Provide the (X, Y) coordinate of the cell's center where the given text is located.  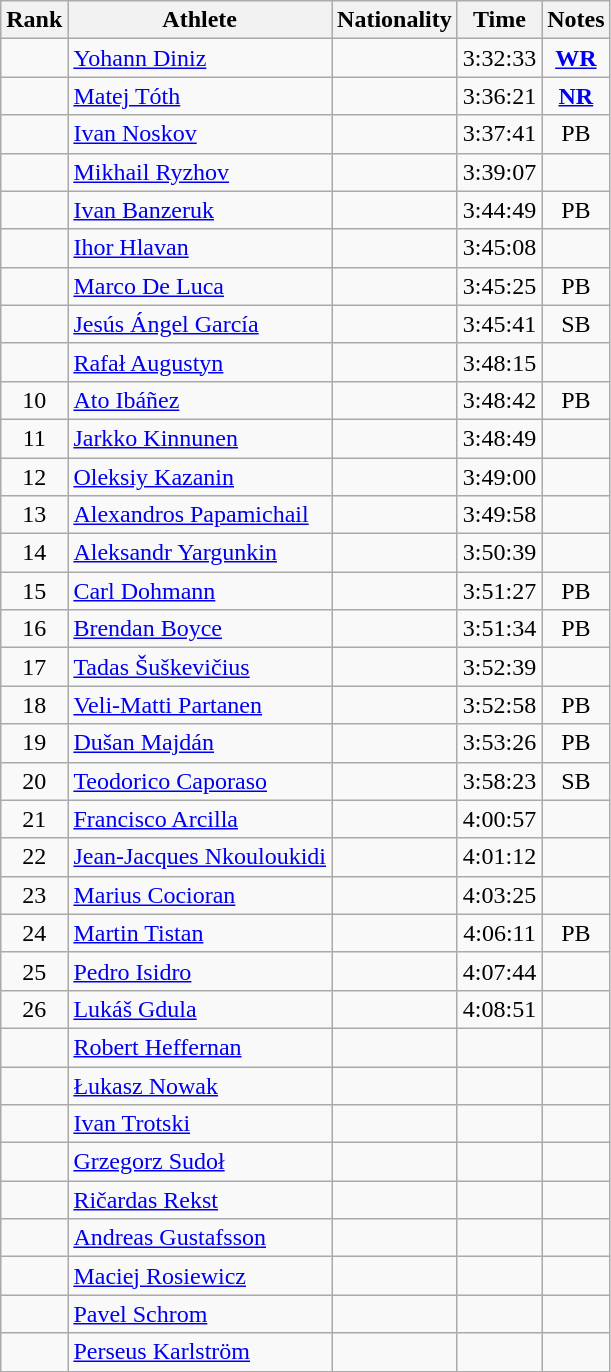
14 (34, 553)
13 (34, 515)
21 (34, 819)
4:03:25 (499, 895)
3:51:27 (499, 591)
Ato Ibáñez (200, 400)
3:36:21 (499, 96)
Pavel Schrom (200, 1314)
Ivan Trotski (200, 1124)
3:49:58 (499, 515)
3:39:07 (499, 172)
Notes (576, 20)
Francisco Arcilla (200, 819)
Tadas Šuškevičius (200, 667)
20 (34, 781)
25 (34, 971)
3:48:15 (499, 362)
Perseus Karlström (200, 1352)
4:08:51 (499, 1009)
Ihor Hlavan (200, 248)
Matej Tóth (200, 96)
3:45:25 (499, 286)
4:07:44 (499, 971)
24 (34, 933)
Grzegorz Sudoł (200, 1162)
3:50:39 (499, 553)
Andreas Gustafsson (200, 1238)
Mikhail Ryzhov (200, 172)
WR (576, 58)
Ivan Banzeruk (200, 210)
3:51:34 (499, 629)
Jesús Ángel García (200, 324)
Maciej Rosiewicz (200, 1276)
26 (34, 1009)
NR (576, 96)
3:58:23 (499, 781)
23 (34, 895)
Jean-Jacques Nkouloukidi (200, 857)
Marco De Luca (200, 286)
Brendan Boyce (200, 629)
Martin Tistan (200, 933)
Veli-Matti Partanen (200, 705)
Carl Dohmann (200, 591)
Aleksandr Yargunkin (200, 553)
Ričardas Rekst (200, 1200)
16 (34, 629)
3:45:08 (499, 248)
4:00:57 (499, 819)
Ivan Noskov (200, 134)
Athlete (200, 20)
3:52:58 (499, 705)
10 (34, 400)
18 (34, 705)
3:37:41 (499, 134)
Alexandros Papamichail (200, 515)
Yohann Diniz (200, 58)
4:01:12 (499, 857)
22 (34, 857)
11 (34, 438)
Oleksiy Kazanin (200, 477)
19 (34, 743)
3:48:49 (499, 438)
3:48:42 (499, 400)
3:52:39 (499, 667)
15 (34, 591)
17 (34, 667)
3:32:33 (499, 58)
Pedro Isidro (200, 971)
Marius Cocioran (200, 895)
3:45:41 (499, 324)
3:44:49 (499, 210)
Rank (34, 20)
Dušan Majdán (200, 743)
Nationality (395, 20)
3:49:00 (499, 477)
Jarkko Kinnunen (200, 438)
Łukasz Nowak (200, 1085)
Lukáš Gdula (200, 1009)
Teodorico Caporaso (200, 781)
Time (499, 20)
Rafał Augustyn (200, 362)
4:06:11 (499, 933)
12 (34, 477)
Robert Heffernan (200, 1047)
3:53:26 (499, 743)
